Find where the given text appears and provide that cell's center as [x, y] coordinate. 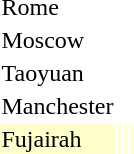
Taoyuan [58, 73]
Moscow [58, 40]
Manchester [58, 106]
Fujairah [58, 139]
